Locate the cell with the specified text and output its (X, Y) center coordinate. 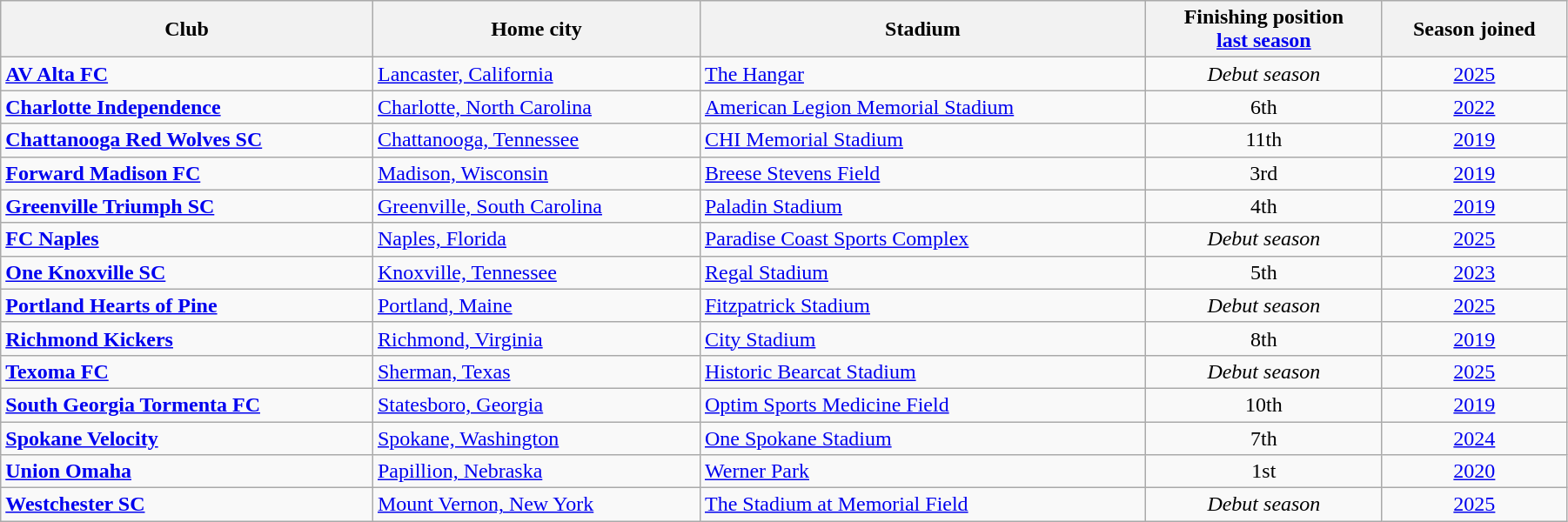
Stadium (922, 30)
CHI Memorial Stadium (922, 140)
South Georgia Tormenta FC (187, 405)
11th (1263, 140)
Westchester SC (187, 505)
Paladin Stadium (922, 206)
2020 (1474, 472)
Richmond, Virginia (536, 338)
Charlotte, North Carolina (536, 107)
Sherman, Texas (536, 371)
Home city (536, 30)
Club (187, 30)
Madison, Wisconsin (536, 173)
Paradise Coast Sports Complex (922, 239)
6th (1263, 107)
Richmond Kickers (187, 338)
Regal Stadium (922, 272)
Union Omaha (187, 472)
City Stadium (922, 338)
Naples, Florida (536, 239)
Lancaster, California (536, 74)
Chattanooga Red Wolves SC (187, 140)
FC Naples (187, 239)
Spokane Velocity (187, 438)
American Legion Memorial Stadium (922, 107)
Optim Sports Medicine Field (922, 405)
Forward Madison FC (187, 173)
5th (1263, 272)
Historic Bearcat Stadium (922, 371)
2023 (1474, 272)
7th (1263, 438)
Statesboro, Georgia (536, 405)
Spokane, Washington (536, 438)
Portland Hearts of Pine (187, 305)
Greenville Triumph SC (187, 206)
Werner Park (922, 472)
The Hangar (922, 74)
Texoma FC (187, 371)
The Stadium at Memorial Field (922, 505)
Portland, Maine (536, 305)
Season joined (1474, 30)
Fitzpatrick Stadium (922, 305)
Greenville, South Carolina (536, 206)
Breese Stevens Field (922, 173)
Papillion, Nebraska (536, 472)
2022 (1474, 107)
1st (1263, 472)
2024 (1474, 438)
Finishing positionlast season (1263, 30)
One Knoxville SC (187, 272)
AV Alta FC (187, 74)
Knoxville, Tennessee (536, 272)
Charlotte Independence (187, 107)
Mount Vernon, New York (536, 505)
3rd (1263, 173)
4th (1263, 206)
8th (1263, 338)
Chattanooga, Tennessee (536, 140)
One Spokane Stadium (922, 438)
10th (1263, 405)
